Determine the [X, Y] coordinate at the center of the cell enclosing the given text.  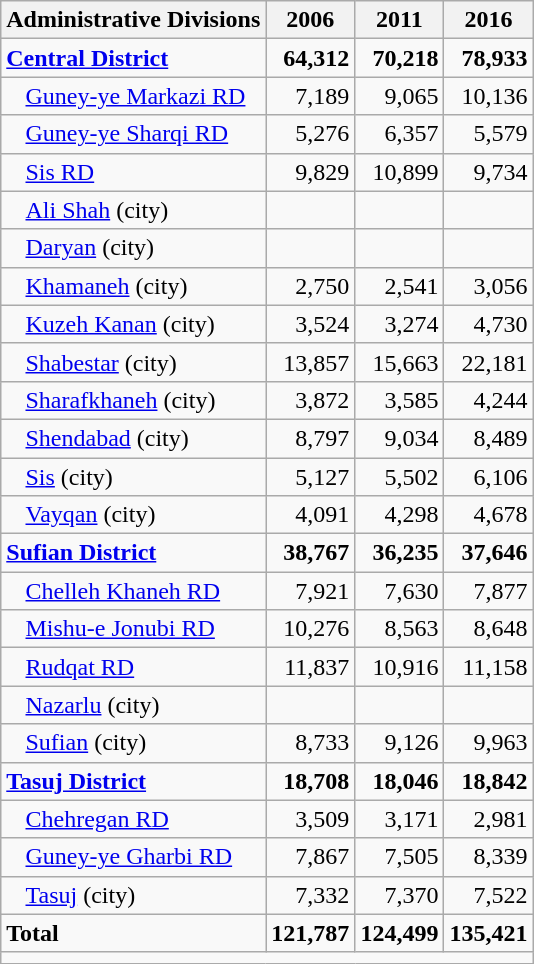
2,750 [310, 286]
10,899 [400, 172]
6,357 [400, 134]
36,235 [400, 553]
Nazarlu (city) [134, 705]
7,630 [400, 591]
18,046 [400, 781]
9,963 [488, 743]
Sharafkhaneh (city) [134, 400]
Ali Shah (city) [134, 210]
Mishu-e Jonubi RD [134, 629]
Daryan (city) [134, 248]
5,502 [400, 477]
Sufian (city) [134, 743]
70,218 [400, 58]
2006 [310, 20]
9,126 [400, 743]
3,524 [310, 324]
7,370 [400, 895]
Total [134, 933]
2011 [400, 20]
Central District [134, 58]
4,678 [488, 515]
124,499 [400, 933]
5,276 [310, 134]
3,171 [400, 819]
15,663 [400, 362]
5,127 [310, 477]
135,421 [488, 933]
64,312 [310, 58]
Vayqan (city) [134, 515]
Shendabad (city) [134, 438]
3,585 [400, 400]
Chelleh Khaneh RD [134, 591]
Kuzeh Kanan (city) [134, 324]
2016 [488, 20]
2,981 [488, 819]
Tasuj District [134, 781]
8,563 [400, 629]
11,837 [310, 667]
4,298 [400, 515]
Guney-ye Sharqi RD [134, 134]
Chehregan RD [134, 819]
9,065 [400, 96]
7,189 [310, 96]
7,505 [400, 857]
9,734 [488, 172]
Khamaneh (city) [134, 286]
7,522 [488, 895]
10,276 [310, 629]
10,916 [400, 667]
8,339 [488, 857]
38,767 [310, 553]
3,509 [310, 819]
Sis (city) [134, 477]
37,646 [488, 553]
Administrative Divisions [134, 20]
Tasuj (city) [134, 895]
10,136 [488, 96]
13,857 [310, 362]
3,056 [488, 286]
8,733 [310, 743]
3,872 [310, 400]
7,867 [310, 857]
22,181 [488, 362]
5,579 [488, 134]
11,158 [488, 667]
Rudqat RD [134, 667]
4,091 [310, 515]
8,797 [310, 438]
121,787 [310, 933]
18,708 [310, 781]
7,877 [488, 591]
9,829 [310, 172]
8,648 [488, 629]
Shabestar (city) [134, 362]
18,842 [488, 781]
Guney-ye Gharbi RD [134, 857]
8,489 [488, 438]
7,332 [310, 895]
9,034 [400, 438]
4,244 [488, 400]
3,274 [400, 324]
2,541 [400, 286]
78,933 [488, 58]
Sis RD [134, 172]
4,730 [488, 324]
Sufian District [134, 553]
7,921 [310, 591]
6,106 [488, 477]
Guney-ye Markazi RD [134, 96]
